Return (x, y) of the center of cell containing provided text 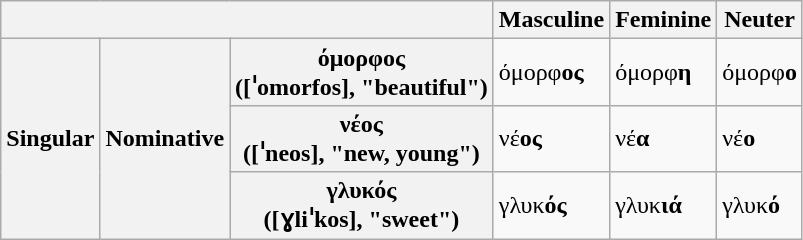
όμορφος([ˈomorfos], "beautiful") (362, 72)
γλυκιά (664, 206)
όμορφος (551, 72)
Nominative (165, 139)
Feminine (664, 20)
νέος (551, 138)
νέος([ˈneos], "new, young") (362, 138)
Masculine (551, 20)
νέο (760, 138)
γλυκό (760, 206)
γλυκός (551, 206)
όμορφο (760, 72)
γλυκός([ɣliˈkos], "sweet") (362, 206)
όμορφη (664, 72)
Singular (50, 139)
Neuter (760, 20)
νέα (664, 138)
